Detect which cell encompasses the target text, then output its [x, y] center coordinate. 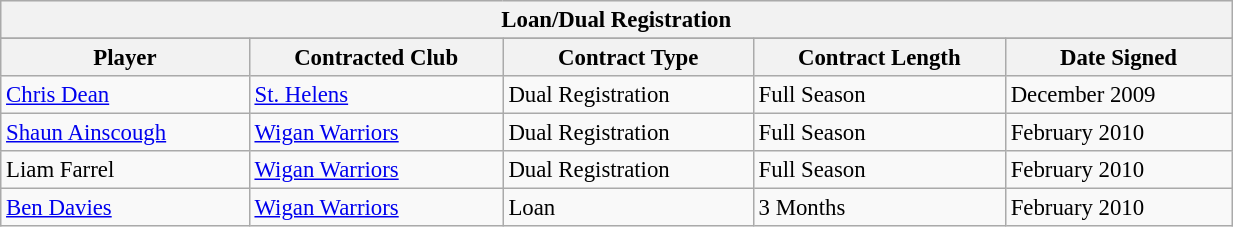
Contract Type [628, 58]
Ben Davies [125, 208]
Shaun Ainscough [125, 133]
Contract Length [879, 58]
Player [125, 58]
Date Signed [1118, 58]
Liam Farrel [125, 170]
December 2009 [1118, 95]
Loan [628, 208]
St. Helens [376, 95]
Contracted Club [376, 58]
Loan/Dual Registration [616, 20]
Chris Dean [125, 95]
3 Months [879, 208]
